Locate the cell with the specified text and output its (X, Y) center coordinate. 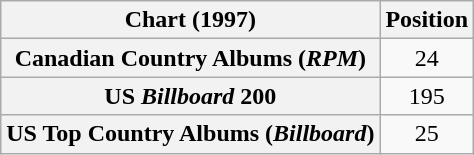
Canadian Country Albums (RPM) (190, 58)
24 (427, 58)
195 (427, 96)
US Billboard 200 (190, 96)
25 (427, 134)
Chart (1997) (190, 20)
Position (427, 20)
US Top Country Albums (Billboard) (190, 134)
